Pinpoint the cell where the given text exists, returning its (X, Y) midpoint coordinate. 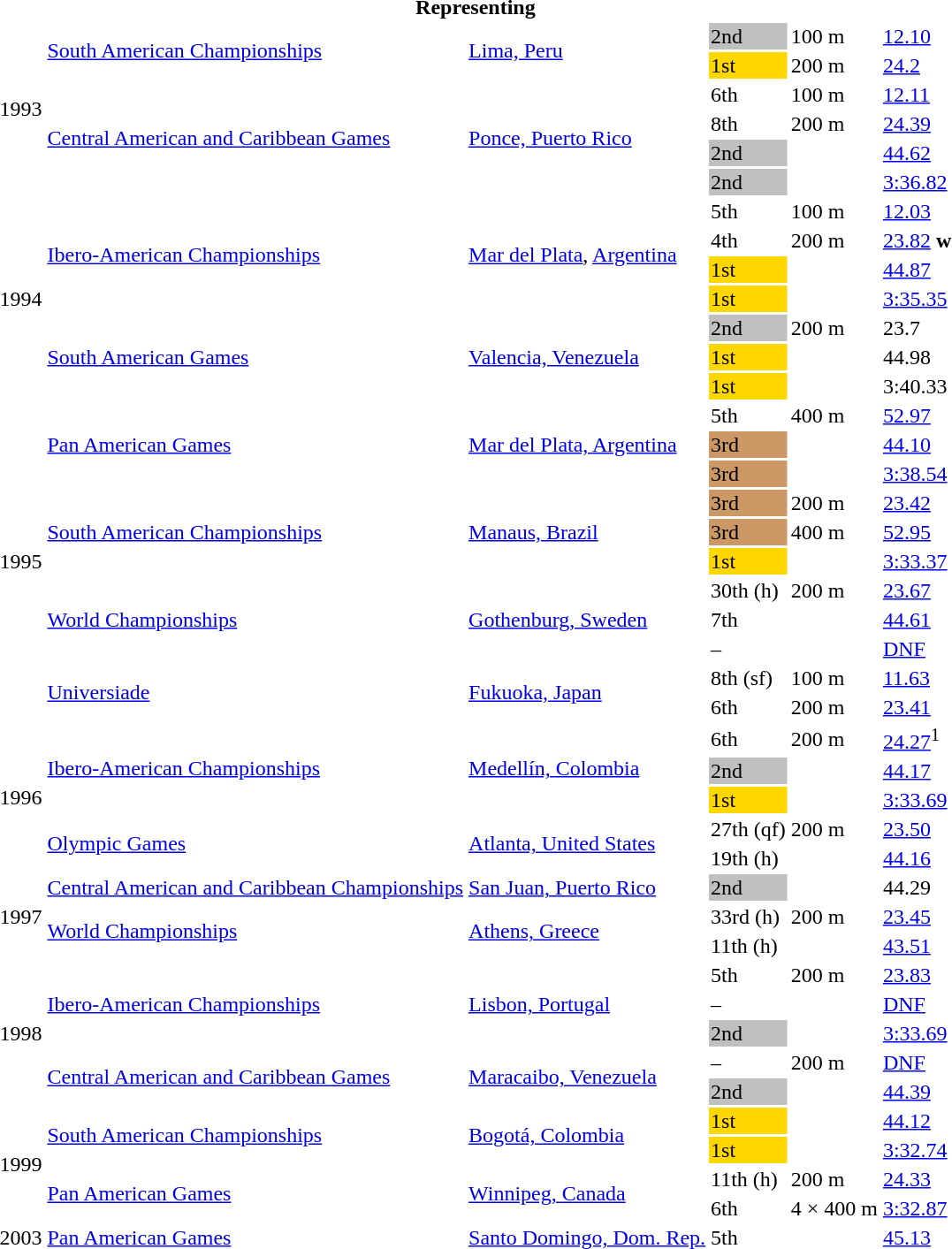
Maracaibo, Venezuela (587, 1077)
44.98 (917, 357)
23.45 (917, 917)
23.67 (917, 590)
Ponce, Puerto Rico (587, 138)
44.29 (917, 887)
33rd (h) (749, 917)
Central American and Caribbean Championships (255, 887)
Athens, Greece (587, 932)
24.39 (917, 124)
San Juan, Puerto Rico (587, 887)
30th (h) (749, 590)
12.03 (917, 211)
3:35.35 (917, 299)
43.51 (917, 946)
7th (749, 620)
23.83 (917, 975)
23.82 w (917, 240)
Valencia, Venezuela (587, 357)
24.2 (917, 65)
27th (qf) (749, 829)
23.41 (917, 707)
3:40.33 (917, 386)
44.87 (917, 270)
South American Games (255, 357)
3:32.87 (917, 1208)
Lisbon, Portugal (587, 1004)
44.39 (917, 1092)
44.12 (917, 1121)
44.10 (917, 445)
4th (749, 240)
52.95 (917, 532)
44.16 (917, 858)
Medellín, Colombia (587, 768)
Bogotá, Colombia (587, 1135)
44.62 (917, 153)
23.42 (917, 503)
Universiade (255, 693)
4 × 400 m (834, 1208)
3:38.54 (917, 474)
8th (sf) (749, 678)
52.97 (917, 415)
24.271 (917, 739)
12.11 (917, 95)
24.33 (917, 1179)
12.10 (917, 36)
44.61 (917, 620)
Atlanta, United States (587, 843)
23.50 (917, 829)
3:36.82 (917, 182)
Olympic Games (255, 843)
8th (749, 124)
44.17 (917, 771)
11.63 (917, 678)
23.7 (917, 328)
Fukuoka, Japan (587, 693)
3:33.37 (917, 561)
Lima, Peru (587, 51)
Manaus, Brazil (587, 532)
Winnipeg, Canada (587, 1193)
3:32.74 (917, 1150)
19th (h) (749, 858)
Gothenburg, Sweden (587, 620)
